Provide the [x, y] coordinate of the cell's center where the given text is located.  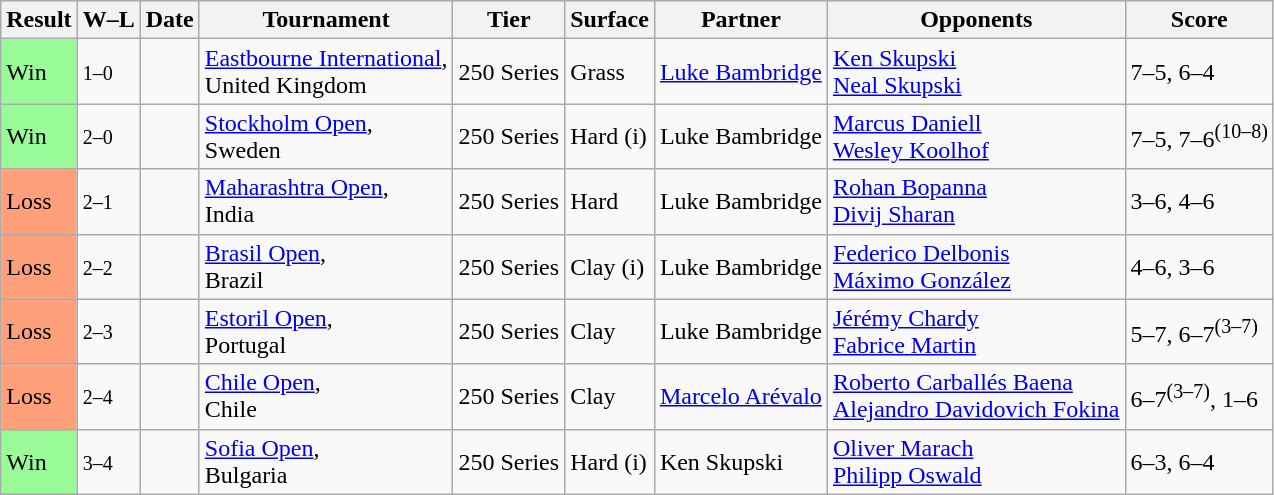
4–6, 3–6 [1199, 266]
Surface [610, 20]
Ken Skupski Neal Skupski [976, 72]
Sofia Open,Bulgaria [326, 462]
1–0 [108, 72]
2–0 [108, 136]
Tier [509, 20]
Jérémy Chardy Fabrice Martin [976, 332]
Rohan Bopanna Divij Sharan [976, 202]
Clay (i) [610, 266]
7–5, 7–6(10–8) [1199, 136]
Maharashtra Open,India [326, 202]
Stockholm Open,Sweden [326, 136]
Marcus Daniell Wesley Koolhof [976, 136]
Brasil Open,Brazil [326, 266]
Roberto Carballés Baena Alejandro Davidovich Fokina [976, 396]
Opponents [976, 20]
2–4 [108, 396]
Ken Skupski [740, 462]
Oliver Marach Philipp Oswald [976, 462]
Partner [740, 20]
Grass [610, 72]
Marcelo Arévalo [740, 396]
6–7(3–7), 1–6 [1199, 396]
7–5, 6–4 [1199, 72]
2–3 [108, 332]
3–6, 4–6 [1199, 202]
Estoril Open,Portugal [326, 332]
W–L [108, 20]
Federico Delbonis Máximo González [976, 266]
3–4 [108, 462]
5–7, 6–7(3–7) [1199, 332]
Tournament [326, 20]
Chile Open,Chile [326, 396]
Date [170, 20]
Hard [610, 202]
2–2 [108, 266]
Eastbourne International,United Kingdom [326, 72]
6–3, 6–4 [1199, 462]
Result [39, 20]
Score [1199, 20]
2–1 [108, 202]
